Search for the cell housing the specified text and yield its (x, y) center coordinate. 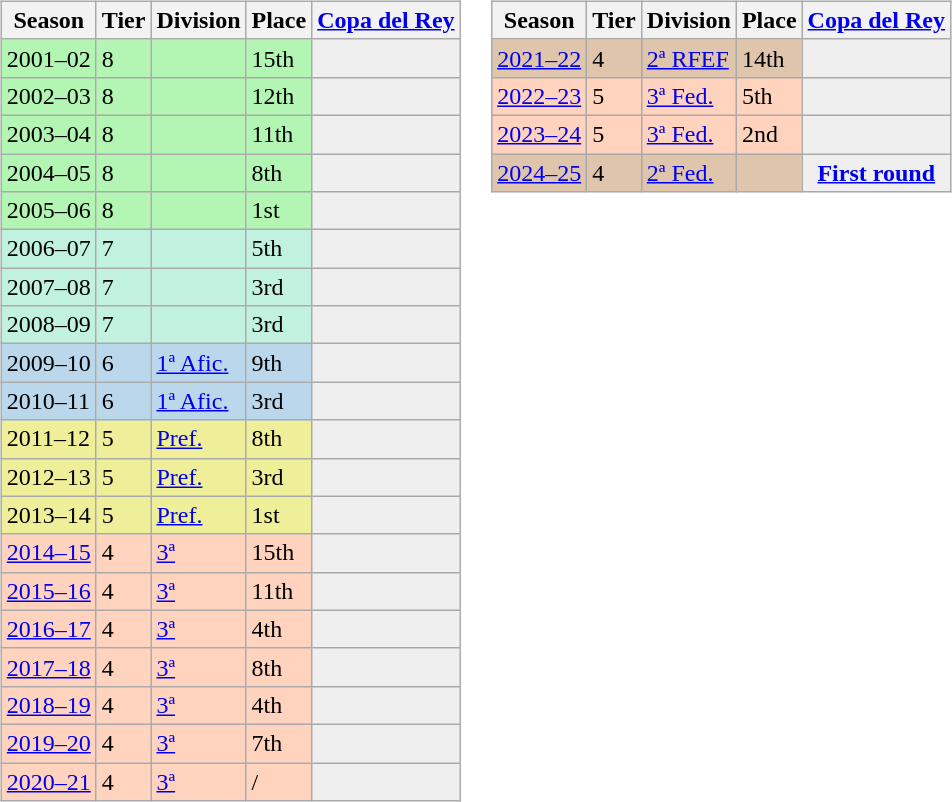
7th (279, 743)
2021–22 (540, 58)
2012–13 (48, 477)
2014–15 (48, 553)
/ (279, 781)
2nd (769, 134)
2009–10 (48, 363)
2013–14 (48, 515)
2017–18 (48, 667)
2007–08 (48, 287)
2020–21 (48, 781)
2ª Fed. (688, 173)
2018–19 (48, 705)
2015–16 (48, 591)
2003–04 (48, 134)
First round (876, 173)
2019–20 (48, 743)
2005–06 (48, 211)
2011–12 (48, 439)
2004–05 (48, 173)
2010–11 (48, 401)
2001–02 (48, 58)
2023–24 (540, 134)
2ª RFEF (688, 58)
12th (279, 96)
2016–17 (48, 629)
9th (279, 363)
2008–09 (48, 325)
2006–07 (48, 249)
2002–03 (48, 96)
2022–23 (540, 96)
2024–25 (540, 173)
14th (769, 58)
